Extract the [X, Y] coordinate from the center of the cell holding the provided text.  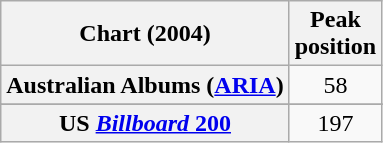
197 [335, 123]
Australian Albums (ARIA) [145, 85]
Peakposition [335, 34]
US Billboard 200 [145, 123]
58 [335, 85]
Chart (2004) [145, 34]
